Scan for the cell matching the given text and deliver its [X, Y] coordinate at center. 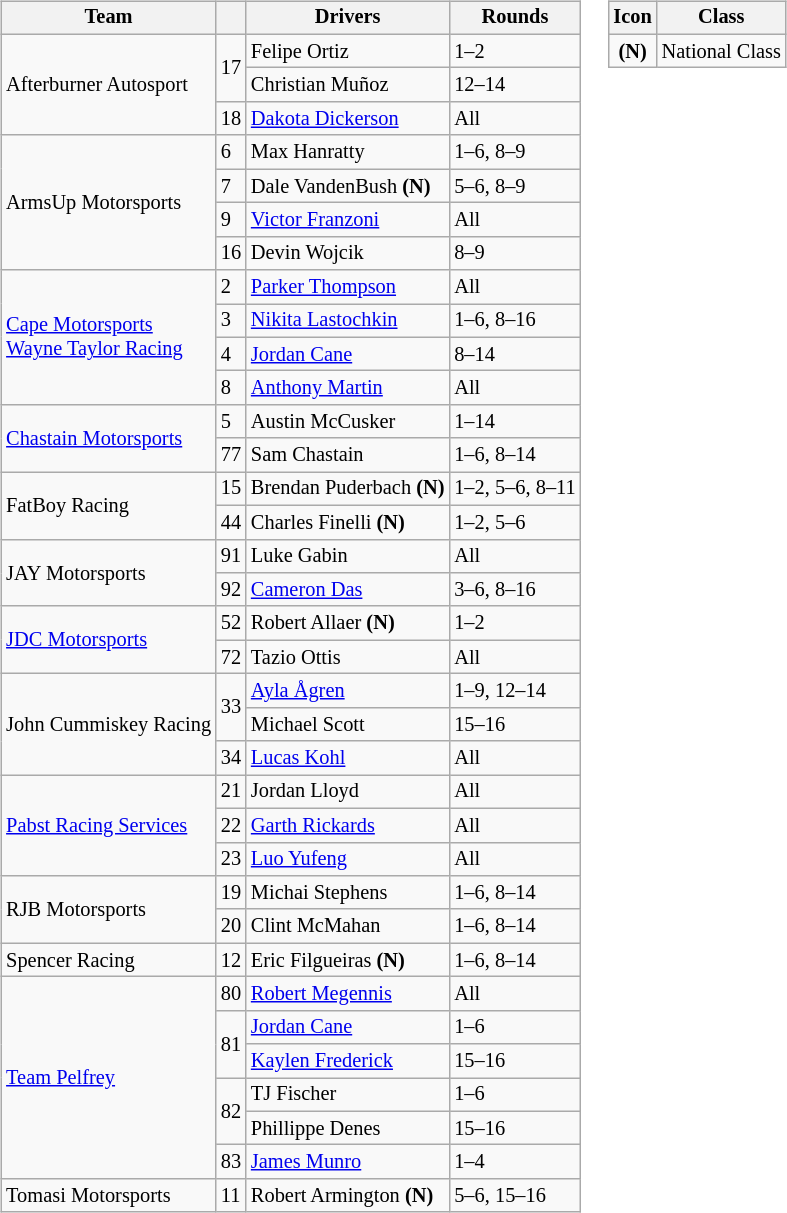
22 [231, 825]
RJB Motorsports [108, 910]
92 [231, 590]
Afterburner Autosport [108, 84]
Chastain Motorsports [108, 438]
JDC Motorsports [108, 640]
8–9 [514, 253]
Phillippe Denes [348, 1128]
2 [231, 287]
Felipe Ortiz [348, 51]
Luo Yufeng [348, 859]
Luke Gabin [348, 556]
3 [231, 321]
23 [231, 859]
5 [231, 422]
52 [231, 623]
7 [231, 186]
Clint McMahan [348, 926]
82 [231, 1112]
Eric Filgueiras (N) [348, 960]
Parker Thompson [348, 287]
Anthony Martin [348, 388]
Devin Wojcik [348, 253]
FatBoy Racing [108, 506]
Jordan Lloyd [348, 792]
77 [231, 455]
Robert Megennis [348, 994]
Class [722, 18]
1–4 [514, 1162]
33 [231, 708]
5–6, 8–9 [514, 186]
Nikita Lastochkin [348, 321]
Robert Allaer (N) [348, 623]
Team [108, 18]
Icon [632, 18]
Dale VandenBush (N) [348, 186]
8–14 [514, 354]
Michael Scott [348, 724]
72 [231, 657]
Lucas Kohl [348, 758]
15 [231, 489]
James Munro [348, 1162]
Charles Finelli (N) [348, 522]
Pabst Racing Services [108, 826]
18 [231, 119]
34 [231, 758]
National Class [722, 51]
Cameron Das [348, 590]
Team Pelfrey [108, 1078]
Brendan Puderbach (N) [348, 489]
Cape Motorsports Wayne Taylor Racing [108, 338]
20 [231, 926]
Spencer Racing [108, 960]
JAY Motorsports [108, 572]
12 [231, 960]
Garth Rickards [348, 825]
1–2, 5–6 [514, 522]
Sam Chastain [348, 455]
Max Hanratty [348, 152]
1–14 [514, 422]
Michai Stephens [348, 893]
5–6, 15–16 [514, 1196]
Robert Armington (N) [348, 1196]
TJ Fischer [348, 1095]
Kaylen Frederick [348, 1061]
3–6, 8–16 [514, 590]
12–14 [514, 85]
(N) [632, 51]
Tomasi Motorsports [108, 1196]
Victor Franzoni [348, 220]
16 [231, 253]
44 [231, 522]
Drivers [348, 18]
9 [231, 220]
Rounds [514, 18]
Austin McCusker [348, 422]
81 [231, 1044]
1–6, 8–9 [514, 152]
Christian Muñoz [348, 85]
Ayla Ågren [348, 691]
80 [231, 994]
John Cummiskey Racing [108, 724]
1–6, 8–16 [514, 321]
91 [231, 556]
4 [231, 354]
21 [231, 792]
83 [231, 1162]
17 [231, 68]
Dakota Dickerson [348, 119]
1–9, 12–14 [514, 691]
1–2, 5–6, 8–11 [514, 489]
8 [231, 388]
ArmsUp Motorsports [108, 202]
19 [231, 893]
Tazio Ottis [348, 657]
11 [231, 1196]
6 [231, 152]
